Extract the (x, y) coordinate from the center of the cell holding the provided text.  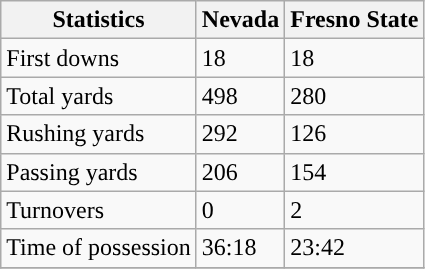
126 (354, 134)
23:42 (354, 248)
Passing yards (99, 172)
Nevada (240, 20)
36:18 (240, 248)
Turnovers (99, 210)
292 (240, 134)
Total yards (99, 96)
206 (240, 172)
Time of possession (99, 248)
154 (354, 172)
498 (240, 96)
280 (354, 96)
First downs (99, 58)
Statistics (99, 20)
Fresno State (354, 20)
Rushing yards (99, 134)
2 (354, 210)
0 (240, 210)
